Pinpoint the cell where the given text exists, returning its [x, y] midpoint coordinate. 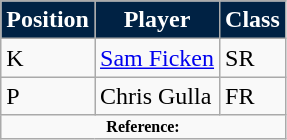
Reference: [144, 127]
Position [48, 20]
Chris Gulla [156, 96]
SR [253, 58]
FR [253, 96]
Class [253, 20]
K [48, 58]
Sam Ficken [156, 58]
P [48, 96]
Player [156, 20]
